Provide the [X, Y] coordinate of the cell's center where the given text is located.  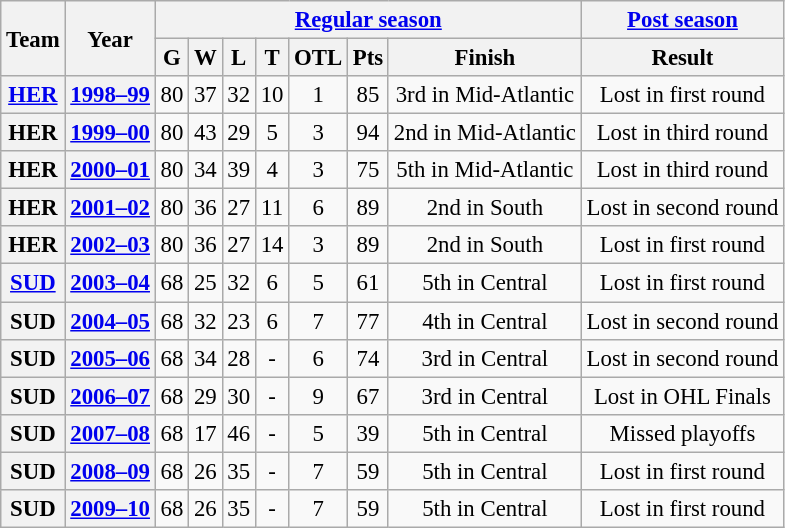
2002–03 [110, 245]
2009–10 [110, 509]
28 [238, 358]
Pts [368, 58]
Regular season [368, 20]
74 [368, 358]
10 [272, 95]
Team [33, 38]
1 [318, 95]
25 [206, 283]
OTL [318, 58]
2005–06 [110, 358]
61 [368, 283]
Result [682, 58]
Post season [682, 20]
67 [368, 396]
37 [206, 95]
2000–01 [110, 170]
2007–08 [110, 433]
Finish [484, 58]
85 [368, 95]
2001–02 [110, 208]
94 [368, 133]
9 [318, 396]
23 [238, 321]
1998–99 [110, 95]
5th in Mid-Atlantic [484, 170]
1999–00 [110, 133]
75 [368, 170]
30 [238, 396]
14 [272, 245]
2003–04 [110, 283]
W [206, 58]
2nd in Mid-Atlantic [484, 133]
Missed playoffs [682, 433]
2006–07 [110, 396]
4th in Central [484, 321]
3rd in Mid-Atlantic [484, 95]
4 [272, 170]
2008–09 [110, 471]
2004–05 [110, 321]
17 [206, 433]
Year [110, 38]
43 [206, 133]
L [238, 58]
46 [238, 433]
Lost in OHL Finals [682, 396]
G [172, 58]
T [272, 58]
77 [368, 321]
11 [272, 208]
